Find where the given text appears and provide that cell's center as (x, y) coordinate. 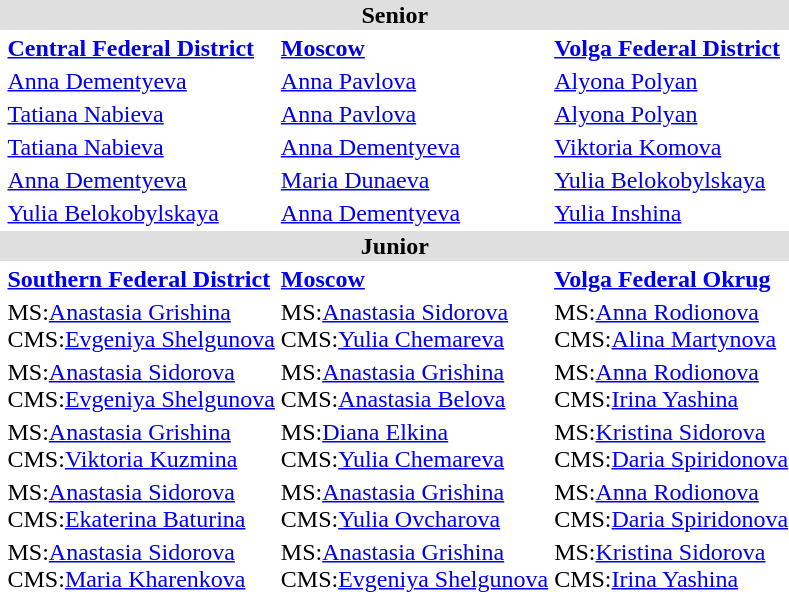
MS:Anastasia Grishina CMS:Anastasia Belova (414, 386)
MS:Anastasia Sidorova CMS:Ekaterina Baturina (141, 506)
Southern Federal District (141, 279)
MS:Anastasia Sidorova CMS:Yulia Chemareva (414, 326)
MS:Anastasia Sidorova CMS:Evgeniya Shelgunova (141, 386)
MS:Anastasia Grishina CMS:Viktoria Kuzmina (141, 446)
MS:Anastasia Grishina CMS:Evgeniya Shelgunova (141, 326)
Maria Dunaeva (414, 180)
MS:Diana Elkina CMS:Yulia Chemareva (414, 446)
Yulia Belokobylskaya (141, 213)
MS:Anastasia Grishina CMS:Yulia Ovcharova (414, 506)
Central Federal District (141, 48)
